Provide the [x, y] coordinate of the cell's center where the given text is located.  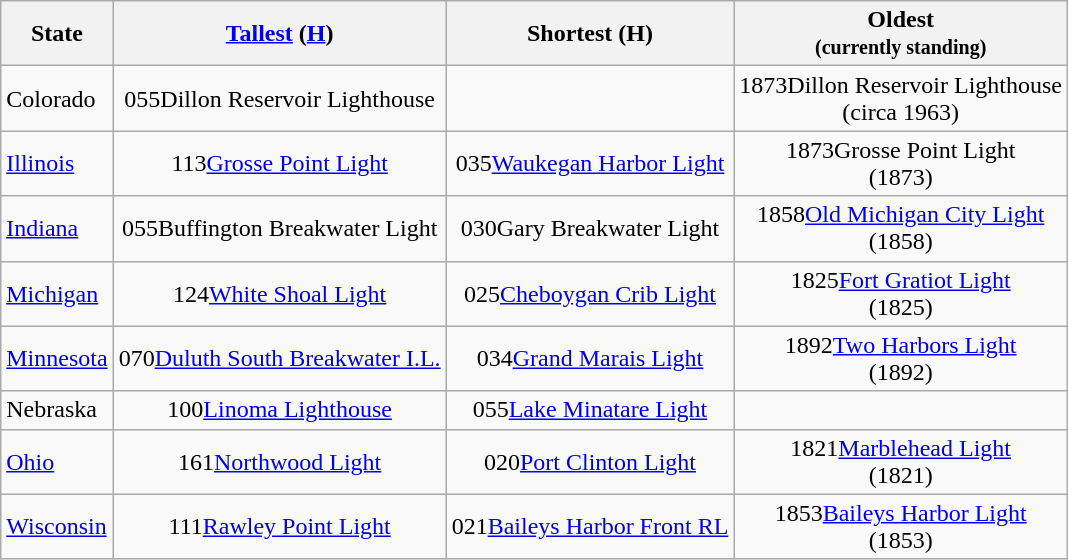
1858Old Michigan City Light(1858) [901, 228]
161Northwood Light [280, 462]
055Lake Minatare Light [590, 410]
Shortest (H) [590, 34]
055Buffington Breakwater Light [280, 228]
1892Two Harbors Light(1892) [901, 358]
021Baileys Harbor Front RL [590, 526]
111Rawley Point Light [280, 526]
034Grand Marais Light [590, 358]
035Waukegan Harbor Light [590, 164]
Tallest (H) [280, 34]
Ohio [57, 462]
020Port Clinton Light [590, 462]
State [57, 34]
1821Marblehead Light(1821) [901, 462]
070Duluth South Breakwater I.L. [280, 358]
1825Fort Gratiot Light(1825) [901, 294]
Illinois [57, 164]
Michigan [57, 294]
Indiana [57, 228]
100Linoma Lighthouse [280, 410]
Nebraska [57, 410]
Colorado [57, 98]
Wisconsin [57, 526]
124White Shoal Light [280, 294]
030Gary Breakwater Light [590, 228]
Oldest(currently standing) [901, 34]
113Grosse Point Light [280, 164]
1853Baileys Harbor Light(1853) [901, 526]
1873Dillon Reservoir Lighthouse(circa 1963) [901, 98]
055Dillon Reservoir Lighthouse [280, 98]
025Cheboygan Crib Light [590, 294]
1873Grosse Point Light(1873) [901, 164]
Minnesota [57, 358]
